Provide the (x, y) coordinate of the cell's center where the given text is located.  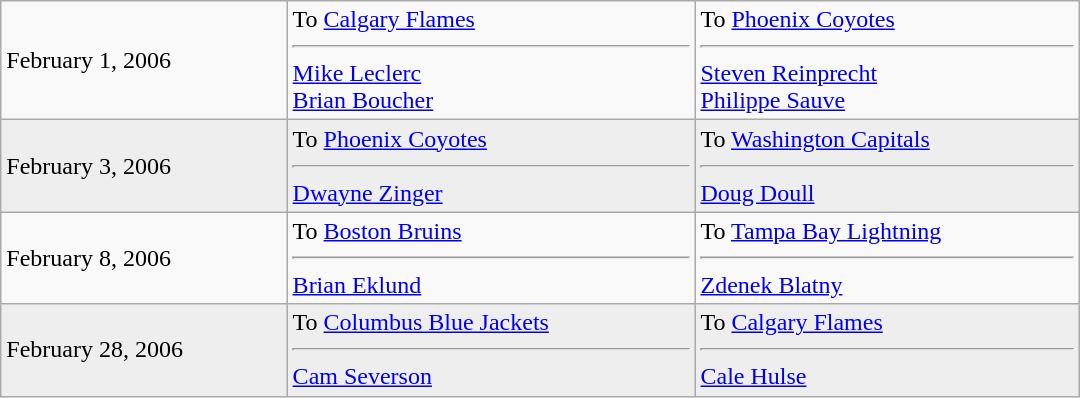
To Phoenix CoyotesSteven ReinprechtPhilippe Sauve (887, 60)
To Phoenix CoyotesDwayne Zinger (491, 166)
To Calgary FlamesMike LeclercBrian Boucher (491, 60)
February 1, 2006 (144, 60)
To Calgary FlamesCale Hulse (887, 350)
To Columbus Blue JacketsCam Severson (491, 350)
February 28, 2006 (144, 350)
To Tampa Bay LightningZdenek Blatny (887, 258)
To Washington CapitalsDoug Doull (887, 166)
February 3, 2006 (144, 166)
February 8, 2006 (144, 258)
To Boston BruinsBrian Eklund (491, 258)
